For the text-containing cell, return its midpoint in [X, Y] coordinate format. 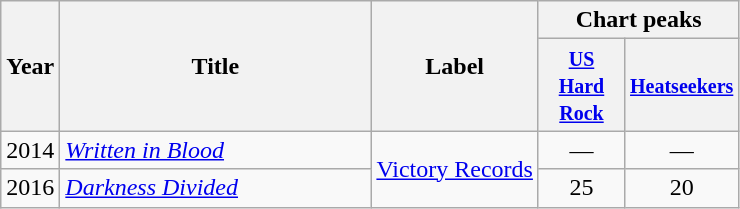
2016 [30, 188]
Year [30, 66]
2014 [30, 150]
Heatseekers [682, 85]
Victory Records [455, 169]
Title [216, 66]
20 [682, 188]
Chart peaks [638, 20]
Label [455, 66]
Written in Blood [216, 150]
Darkness Divided [216, 188]
25 [581, 188]
US Hard Rock [581, 85]
